Find where the given text appears and provide that cell's center as (x, y) coordinate. 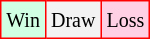
Draw (72, 20)
Loss (126, 20)
Win (24, 20)
